Capture the cell that displays the provided text and extract its (x, y) central coordinate. 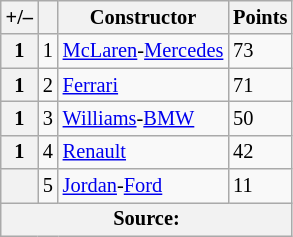
Constructor (143, 17)
11 (260, 186)
42 (260, 152)
2 (48, 85)
McLaren-Mercedes (143, 51)
Williams-BMW (143, 118)
Jordan-Ford (143, 186)
Renault (143, 152)
Source: (147, 219)
50 (260, 118)
+/– (20, 17)
3 (48, 118)
71 (260, 85)
5 (48, 186)
4 (48, 152)
73 (260, 51)
Points (260, 17)
Ferrari (143, 85)
